For the text-containing cell, return its midpoint in [x, y] coordinate format. 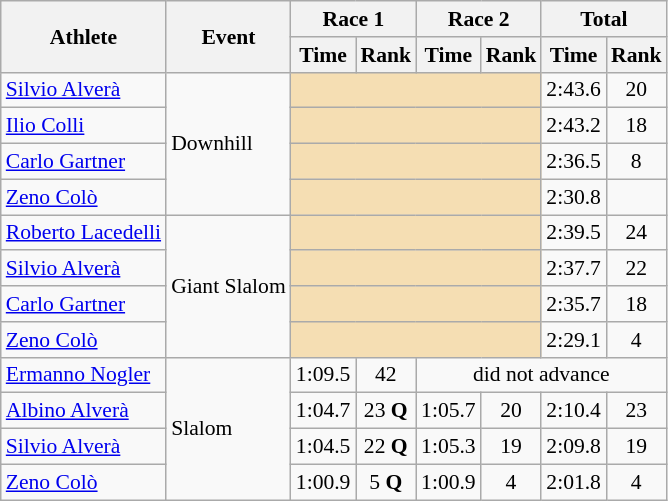
2:01.8 [574, 482]
2:36.5 [574, 162]
42 [386, 375]
5 Q [386, 482]
Roberto Lacedelli [84, 233]
23 Q [386, 411]
2:35.7 [574, 304]
8 [636, 162]
did not advance [541, 375]
2:10.4 [574, 411]
1:05.7 [448, 411]
22 Q [386, 447]
Race 2 [478, 19]
Athlete [84, 36]
Albino Alverà [84, 411]
2:30.8 [574, 197]
Slalom [228, 428]
24 [636, 233]
2:37.7 [574, 269]
23 [636, 411]
2:09.8 [574, 447]
1:05.3 [448, 447]
Giant Slalom [228, 286]
Total [604, 19]
2:39.5 [574, 233]
Downhill [228, 143]
2:29.1 [574, 340]
1:09.5 [324, 375]
2:43.2 [574, 126]
Ilio Colli [84, 126]
Race 1 [354, 19]
Ermanno Nogler [84, 375]
1:04.5 [324, 447]
2:43.6 [574, 90]
22 [636, 269]
Event [228, 36]
1:04.7 [324, 411]
